Extract the (X, Y) coordinate from the center of the cell holding the provided text.  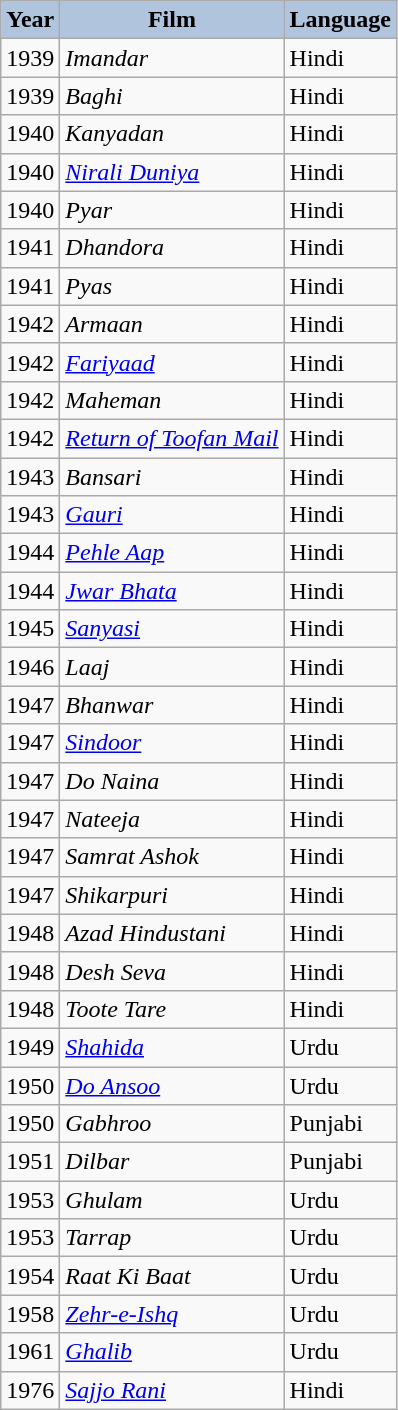
Sajjo Rani (172, 1390)
Gauri (172, 515)
Language (340, 20)
Azad Hindustani (172, 933)
Fariyaad (172, 362)
Tarrap (172, 1238)
Gabhroo (172, 1124)
Nirali Duniya (172, 172)
Bansari (172, 477)
Nateeja (172, 819)
Ghalib (172, 1352)
Return of Toofan Mail (172, 438)
Kanyadan (172, 134)
Raat Ki Baat (172, 1276)
Jwar Bhata (172, 591)
Desh Seva (172, 971)
1951 (30, 1162)
Laaj (172, 667)
Dilbar (172, 1162)
Dhandora (172, 248)
Zehr-e-Ishq (172, 1314)
Pehle Aap (172, 553)
Do Naina (172, 781)
Pyas (172, 286)
Armaan (172, 324)
Maheman (172, 400)
Do Ansoo (172, 1085)
Toote Tare (172, 1009)
1949 (30, 1047)
Ghulam (172, 1200)
1945 (30, 629)
Film (172, 20)
1961 (30, 1352)
Sindoor (172, 743)
Sanyasi (172, 629)
1976 (30, 1390)
1958 (30, 1314)
Year (30, 20)
1946 (30, 667)
Shikarpuri (172, 895)
Pyar (172, 210)
Samrat Ashok (172, 857)
Bhanwar (172, 705)
Baghi (172, 96)
Shahida (172, 1047)
Imandar (172, 58)
1954 (30, 1276)
